For the text-containing cell, return its midpoint in [x, y] coordinate format. 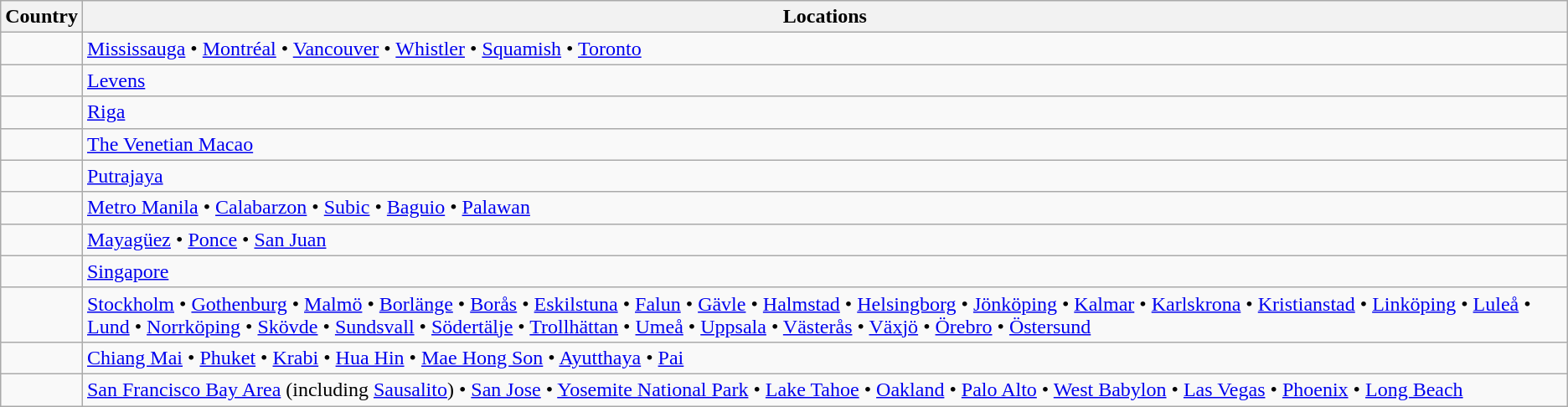
Locations [824, 17]
Levens [824, 80]
Country [42, 17]
Mayagüez • Ponce • San Juan [824, 240]
Metro Manila • Calabarzon • Subic • Baguio • Palawan [824, 208]
Putrajaya [824, 176]
Chiang Mai • Phuket • Krabi • Hua Hin • Mae Hong Son • Ayutthaya • Pai [824, 358]
Singapore [824, 271]
The Venetian Macao [824, 144]
Riga [824, 112]
Mississauga • Montréal • Vancouver • Whistler • Squamish • Toronto [824, 49]
